Detect which cell encompasses the target text, then output its (X, Y) center coordinate. 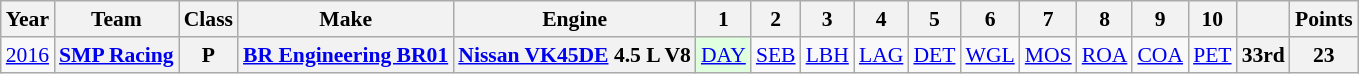
Make (346, 19)
LBH (828, 55)
4 (881, 19)
33rd (1264, 55)
ROA (1105, 55)
5 (934, 19)
2016 (28, 55)
2 (776, 19)
LAG (881, 55)
Points (1324, 19)
8 (1105, 19)
3 (828, 19)
MOS (1048, 55)
Engine (574, 19)
BR Engineering BR01 (346, 55)
10 (1212, 19)
7 (1048, 19)
Class (208, 19)
PET (1212, 55)
DET (934, 55)
Team (116, 19)
P (208, 55)
23 (1324, 55)
COA (1160, 55)
SMP Racing (116, 55)
Nissan VK45DE 4.5 L V8 (574, 55)
9 (1160, 19)
DAY (724, 55)
Year (28, 19)
SEB (776, 55)
1 (724, 19)
6 (990, 19)
WGL (990, 55)
